Provide the [x, y] coordinate of the cell's center where the given text is located.  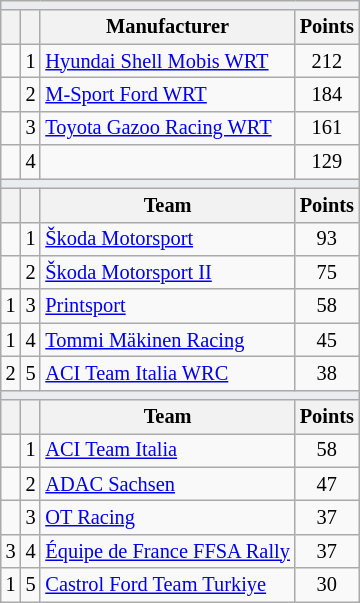
Printsport [167, 306]
93 [327, 239]
129 [327, 162]
Castrol Ford Team Turkiye [167, 585]
38 [327, 373]
M-Sport Ford WRT [167, 94]
161 [327, 128]
Manufacturer [167, 27]
Škoda Motorsport [167, 239]
Toyota Gazoo Racing WRT [167, 128]
Hyundai Shell Mobis WRT [167, 61]
47 [327, 484]
30 [327, 585]
75 [327, 272]
ACI Team Italia WRC [167, 373]
45 [327, 340]
212 [327, 61]
OT Racing [167, 517]
ADAC Sachsen [167, 484]
ACI Team Italia [167, 450]
Tommi Mäkinen Racing [167, 340]
184 [327, 94]
Škoda Motorsport II [167, 272]
Équipe de France FFSA Rally [167, 551]
